Return [X, Y] of the center of cell containing provided text 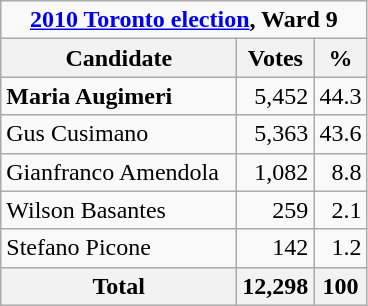
Maria Augimeri [119, 96]
5,363 [276, 134]
259 [276, 210]
Total [119, 286]
2010 Toronto election, Ward 9 [184, 20]
Gus Cusimano [119, 134]
1.2 [340, 248]
Votes [276, 58]
2.1 [340, 210]
1,082 [276, 172]
100 [340, 286]
44.3 [340, 96]
% [340, 58]
5,452 [276, 96]
Wilson Basantes [119, 210]
Stefano Picone [119, 248]
8.8 [340, 172]
142 [276, 248]
Candidate [119, 58]
43.6 [340, 134]
Gianfranco Amendola [119, 172]
12,298 [276, 286]
